Return the [x, y] coordinate for the center point of the cell that contains the specified text.  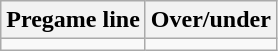
Pregame line [74, 20]
Over/under [210, 20]
